Identify which cell holds the provided text, then report its [X, Y] central coordinate. 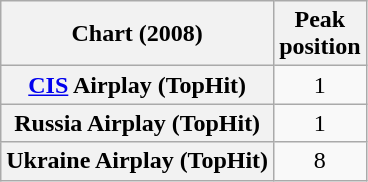
Russia Airplay (TopHit) [138, 123]
CIS Airplay (TopHit) [138, 85]
Ukraine Airplay (TopHit) [138, 161]
Chart (2008) [138, 34]
Peakposition [320, 34]
8 [320, 161]
